Capture the cell that displays the provided text and extract its (x, y) central coordinate. 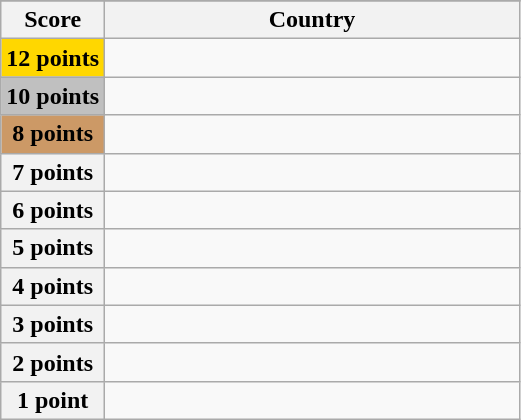
3 points (53, 324)
12 points (53, 58)
1 point (53, 400)
6 points (53, 210)
Country (312, 20)
Score (53, 20)
10 points (53, 96)
5 points (53, 248)
2 points (53, 362)
7 points (53, 172)
4 points (53, 286)
8 points (53, 134)
